Determine the [X, Y] coordinate at the center of the cell enclosing the given text.  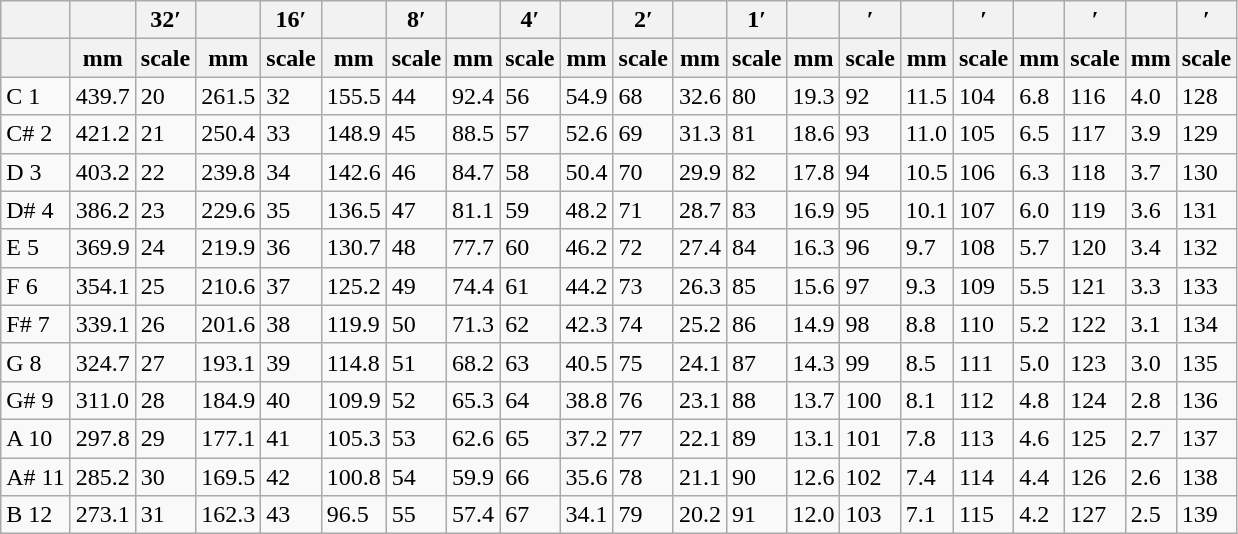
E 5 [36, 248]
F# 7 [36, 324]
68.2 [474, 362]
201.6 [228, 324]
311.0 [102, 400]
339.1 [102, 324]
219.9 [228, 248]
2.6 [1150, 477]
2.5 [1150, 515]
369.9 [102, 248]
67 [530, 515]
134 [1206, 324]
22.1 [700, 438]
177.1 [228, 438]
20.2 [700, 515]
49 [416, 286]
38.8 [586, 400]
46.2 [586, 248]
78 [643, 477]
65 [530, 438]
92 [870, 96]
115 [983, 515]
4.0 [1150, 96]
4′ [530, 20]
D 3 [36, 172]
250.4 [228, 134]
122 [1095, 324]
B 12 [36, 515]
34 [291, 172]
92.4 [474, 96]
24 [165, 248]
7.1 [926, 515]
148.9 [354, 134]
50 [416, 324]
26.3 [700, 286]
74 [643, 324]
74.4 [474, 286]
65.3 [474, 400]
86 [757, 324]
75 [643, 362]
50.4 [586, 172]
123 [1095, 362]
273.1 [102, 515]
12.6 [814, 477]
4.6 [1040, 438]
114 [983, 477]
77 [643, 438]
25.2 [700, 324]
6.3 [1040, 172]
6.0 [1040, 210]
62.6 [474, 438]
84.7 [474, 172]
16′ [291, 20]
82 [757, 172]
56 [530, 96]
64 [530, 400]
21.1 [700, 477]
47 [416, 210]
62 [530, 324]
71 [643, 210]
136.5 [354, 210]
58 [530, 172]
421.2 [102, 134]
76 [643, 400]
1′ [757, 20]
61 [530, 286]
87 [757, 362]
42.3 [586, 324]
5.2 [1040, 324]
91 [757, 515]
72 [643, 248]
C# 2 [36, 134]
G 8 [36, 362]
3.3 [1150, 286]
7.4 [926, 477]
89 [757, 438]
130 [1206, 172]
116 [1095, 96]
12.0 [814, 515]
100.8 [354, 477]
33 [291, 134]
8.5 [926, 362]
31.3 [700, 134]
C 1 [36, 96]
A# 11 [36, 477]
52.6 [586, 134]
354.1 [102, 286]
100 [870, 400]
169.5 [228, 477]
112 [983, 400]
104 [983, 96]
D# 4 [36, 210]
90 [757, 477]
31 [165, 515]
142.6 [354, 172]
40 [291, 400]
23.1 [700, 400]
285.2 [102, 477]
27.4 [700, 248]
229.6 [228, 210]
128 [1206, 96]
10.1 [926, 210]
261.5 [228, 96]
29 [165, 438]
126 [1095, 477]
10.5 [926, 172]
80 [757, 96]
127 [1095, 515]
88 [757, 400]
60 [530, 248]
39 [291, 362]
54.9 [586, 96]
57.4 [474, 515]
21 [165, 134]
34.1 [586, 515]
84 [757, 248]
3.9 [1150, 134]
A 10 [36, 438]
70 [643, 172]
G# 9 [36, 400]
95 [870, 210]
55 [416, 515]
135 [1206, 362]
109.9 [354, 400]
11.5 [926, 96]
79 [643, 515]
26 [165, 324]
107 [983, 210]
4.2 [1040, 515]
42 [291, 477]
20 [165, 96]
43 [291, 515]
109 [983, 286]
25 [165, 286]
18.6 [814, 134]
386.2 [102, 210]
131 [1206, 210]
133 [1206, 286]
69 [643, 134]
45 [416, 134]
439.7 [102, 96]
4.8 [1040, 400]
98 [870, 324]
24.1 [700, 362]
32 [291, 96]
66 [530, 477]
239.8 [228, 172]
27 [165, 362]
32′ [165, 20]
106 [983, 172]
85 [757, 286]
5.7 [1040, 248]
162.3 [228, 515]
118 [1095, 172]
184.9 [228, 400]
96.5 [354, 515]
137 [1206, 438]
4.4 [1040, 477]
403.2 [102, 172]
101 [870, 438]
5.5 [1040, 286]
6.8 [1040, 96]
121 [1095, 286]
57 [530, 134]
114.8 [354, 362]
8.1 [926, 400]
102 [870, 477]
129 [1206, 134]
59.9 [474, 477]
193.1 [228, 362]
F 6 [36, 286]
210.6 [228, 286]
35.6 [586, 477]
44 [416, 96]
119.9 [354, 324]
37 [291, 286]
71.3 [474, 324]
97 [870, 286]
30 [165, 477]
16.3 [814, 248]
13.7 [814, 400]
120 [1095, 248]
59 [530, 210]
105 [983, 134]
11.0 [926, 134]
53 [416, 438]
96 [870, 248]
54 [416, 477]
3.0 [1150, 362]
52 [416, 400]
51 [416, 362]
73 [643, 286]
9.7 [926, 248]
5.0 [1040, 362]
36 [291, 248]
130.7 [354, 248]
155.5 [354, 96]
108 [983, 248]
8.8 [926, 324]
2′ [643, 20]
88.5 [474, 134]
40.5 [586, 362]
93 [870, 134]
117 [1095, 134]
81.1 [474, 210]
125.2 [354, 286]
46 [416, 172]
68 [643, 96]
37.2 [586, 438]
38 [291, 324]
7.8 [926, 438]
3.6 [1150, 210]
14.9 [814, 324]
14.3 [814, 362]
28.7 [700, 210]
324.7 [102, 362]
8′ [416, 20]
13.1 [814, 438]
9.3 [926, 286]
297.8 [102, 438]
77.7 [474, 248]
48.2 [586, 210]
113 [983, 438]
28 [165, 400]
99 [870, 362]
124 [1095, 400]
41 [291, 438]
63 [530, 362]
23 [165, 210]
139 [1206, 515]
35 [291, 210]
103 [870, 515]
83 [757, 210]
3.7 [1150, 172]
6.5 [1040, 134]
105.3 [354, 438]
138 [1206, 477]
111 [983, 362]
94 [870, 172]
22 [165, 172]
81 [757, 134]
3.1 [1150, 324]
15.6 [814, 286]
19.3 [814, 96]
125 [1095, 438]
48 [416, 248]
2.7 [1150, 438]
44.2 [586, 286]
29.9 [700, 172]
136 [1206, 400]
32.6 [700, 96]
17.8 [814, 172]
132 [1206, 248]
110 [983, 324]
2.8 [1150, 400]
3.4 [1150, 248]
119 [1095, 210]
16.9 [814, 210]
